Extract the [x, y] coordinate from the center of the cell holding the provided text.  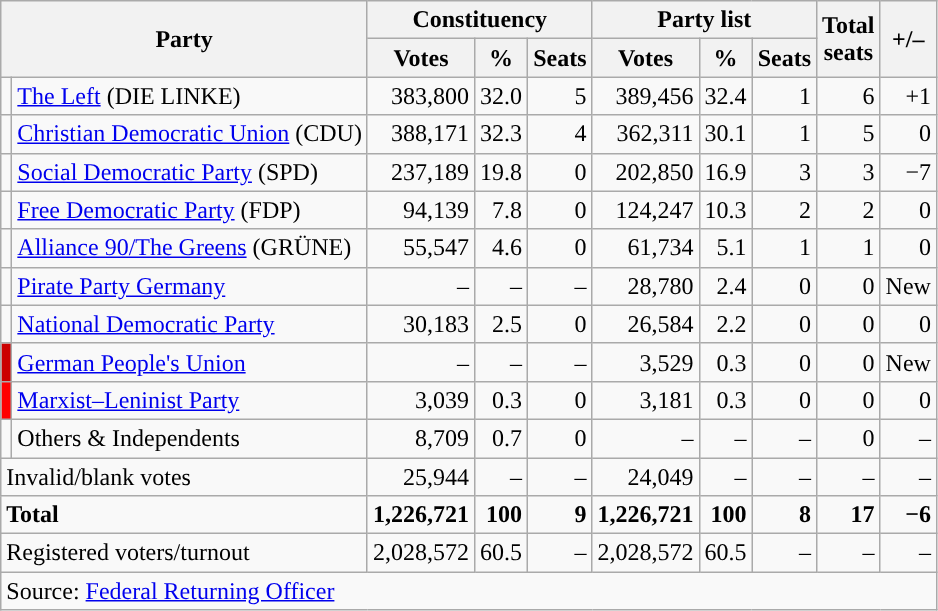
8 [784, 515]
Constituency [480, 20]
124,247 [646, 210]
Source: Federal Returning Officer [469, 591]
2.4 [726, 286]
5.1 [726, 248]
10.3 [726, 210]
Marxist–Leninist Party [190, 400]
7.8 [502, 210]
388,171 [420, 134]
61,734 [646, 248]
362,311 [646, 134]
383,800 [420, 96]
4.6 [502, 248]
237,189 [420, 172]
National Democratic Party [190, 324]
30.1 [726, 134]
Alliance 90/The Greens (GRÜNE) [190, 248]
Social Democratic Party (SPD) [190, 172]
Free Democratic Party (FDP) [190, 210]
−7 [908, 172]
24,049 [646, 477]
Christian Democratic Union (CDU) [190, 134]
The Left (DIE LINKE) [190, 96]
6 [849, 96]
2.5 [502, 324]
Pirate Party Germany [190, 286]
30,183 [420, 324]
25,944 [420, 477]
Others & Independents [190, 438]
Registered voters/turnout [184, 553]
32.0 [502, 96]
17 [849, 515]
55,547 [420, 248]
+/– [908, 39]
32.4 [726, 96]
94,139 [420, 210]
2.2 [726, 324]
3,529 [646, 362]
3,039 [420, 400]
Totalseats [849, 39]
Party list [704, 20]
Party [184, 39]
16.9 [726, 172]
German People's Union [190, 362]
+1 [908, 96]
0.7 [502, 438]
3,181 [646, 400]
Total [184, 515]
19.8 [502, 172]
Invalid/blank votes [184, 477]
202,850 [646, 172]
9 [560, 515]
28,780 [646, 286]
26,584 [646, 324]
32.3 [502, 134]
8,709 [420, 438]
−6 [908, 515]
4 [560, 134]
389,456 [646, 96]
